Detect which cell encompasses the target text, then output its [x, y] center coordinate. 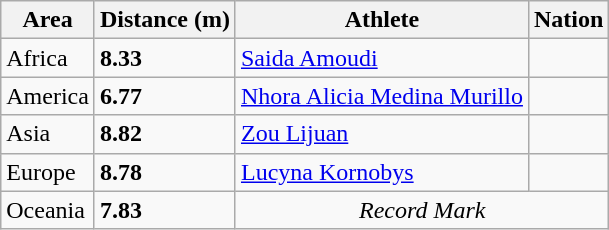
America [48, 96]
Africa [48, 58]
Distance (m) [164, 20]
Asia [48, 134]
Record Mark [422, 210]
Nhora Alicia Medina Murillo [382, 96]
6.77 [164, 96]
Oceania [48, 210]
7.83 [164, 210]
Zou Lijuan [382, 134]
Nation [568, 20]
Lucyna Kornobys [382, 172]
Area [48, 20]
8.33 [164, 58]
8.82 [164, 134]
Athlete [382, 20]
Saida Amoudi [382, 58]
Europe [48, 172]
8.78 [164, 172]
